Detect which cell encompasses the target text, then output its (X, Y) center coordinate. 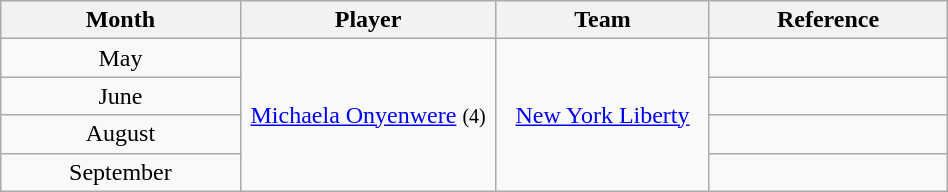
June (120, 96)
Reference (828, 20)
May (120, 58)
Month (120, 20)
Team (602, 20)
August (120, 134)
September (120, 172)
Michaela Onyenwere (4) (368, 115)
New York Liberty (602, 115)
Player (368, 20)
